Output the [x, y] coordinate of the center of the cell containing the given text.  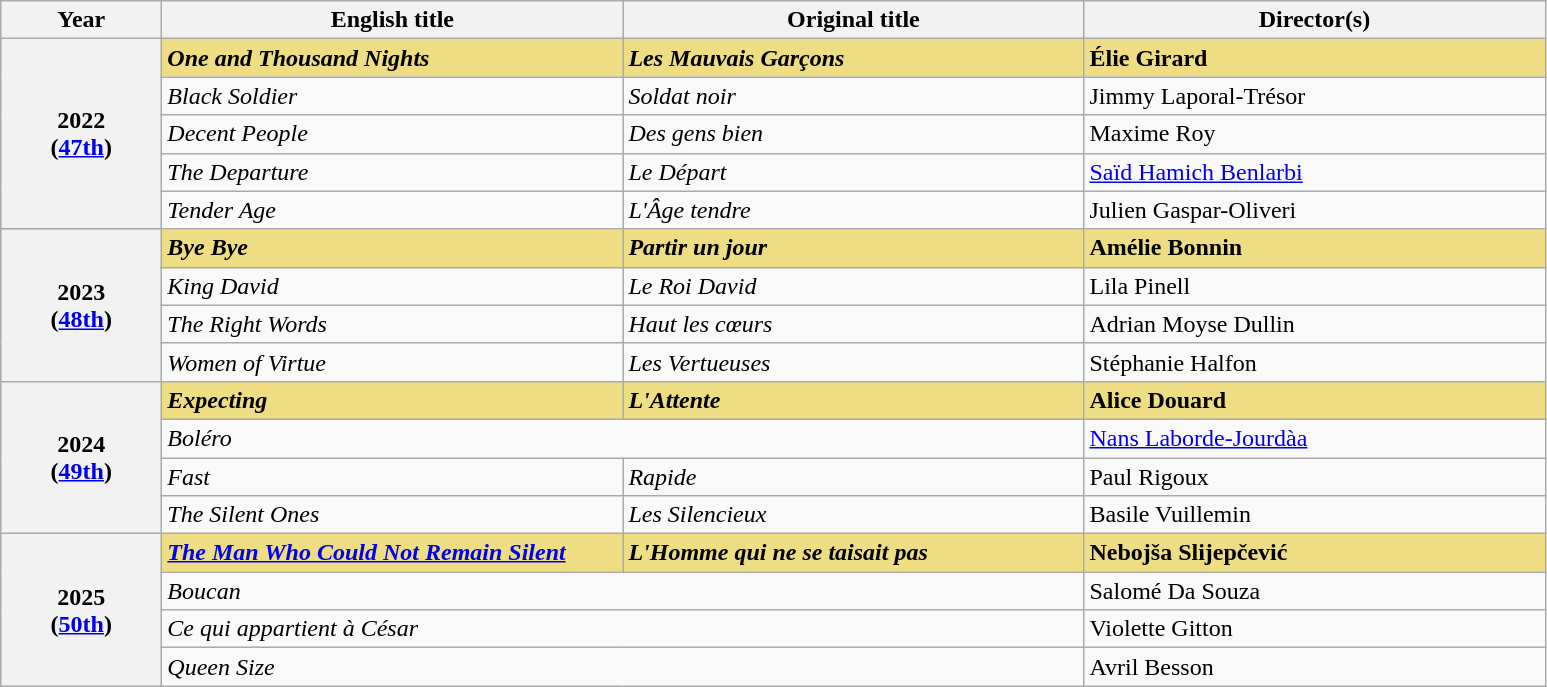
Original title [854, 20]
L'Attente [854, 400]
Expecting [392, 400]
Lila Pinell [1314, 286]
Haut les cœurs [854, 324]
Jimmy Laporal-Trésor [1314, 96]
Basile Vuillemin [1314, 515]
The Right Words [392, 324]
The Man Who Could Not Remain Silent [392, 553]
L'Âge tendre [854, 210]
English title [392, 20]
Boléro [623, 438]
Black Soldier [392, 96]
Bye Bye [392, 248]
2022(47th) [82, 134]
Rapide [854, 477]
Women of Virtue [392, 362]
One and Thousand Nights [392, 58]
Les Silencieux [854, 515]
Violette Gitton [1314, 629]
Le Départ [854, 172]
Le Roi David [854, 286]
2023(48th) [82, 305]
L'Homme qui ne se taisait pas [854, 553]
Les Mauvais Garçons [854, 58]
Avril Besson [1314, 667]
Soldat noir [854, 96]
Ce qui appartient à César [623, 629]
2025(50th) [82, 610]
Stéphanie Halfon [1314, 362]
Partir un jour [854, 248]
The Departure [392, 172]
Élie Girard [1314, 58]
Decent People [392, 134]
Tender Age [392, 210]
2024(49th) [82, 457]
Salomé Da Souza [1314, 591]
King David [392, 286]
Alice Douard [1314, 400]
Paul Rigoux [1314, 477]
Year [82, 20]
Nans Laborde-Jourdàa [1314, 438]
Julien Gaspar-Oliveri [1314, 210]
The Silent Ones [392, 515]
Saïd Hamich Benlarbi [1314, 172]
Director(s) [1314, 20]
Boucan [623, 591]
Fast [392, 477]
Adrian Moyse Dullin [1314, 324]
Des gens bien [854, 134]
Queen Size [623, 667]
Amélie Bonnin [1314, 248]
Les Vertueuses [854, 362]
Nebojša Slijepčević [1314, 553]
Maxime Roy [1314, 134]
